For the text-containing cell, return its midpoint in (x, y) coordinate format. 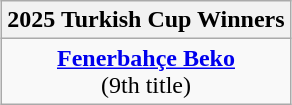
Fenerbahçe Beko(9th title) (146, 72)
2025 Turkish Cup Winners (146, 20)
